Search for the cell housing the specified text and yield its [x, y] center coordinate. 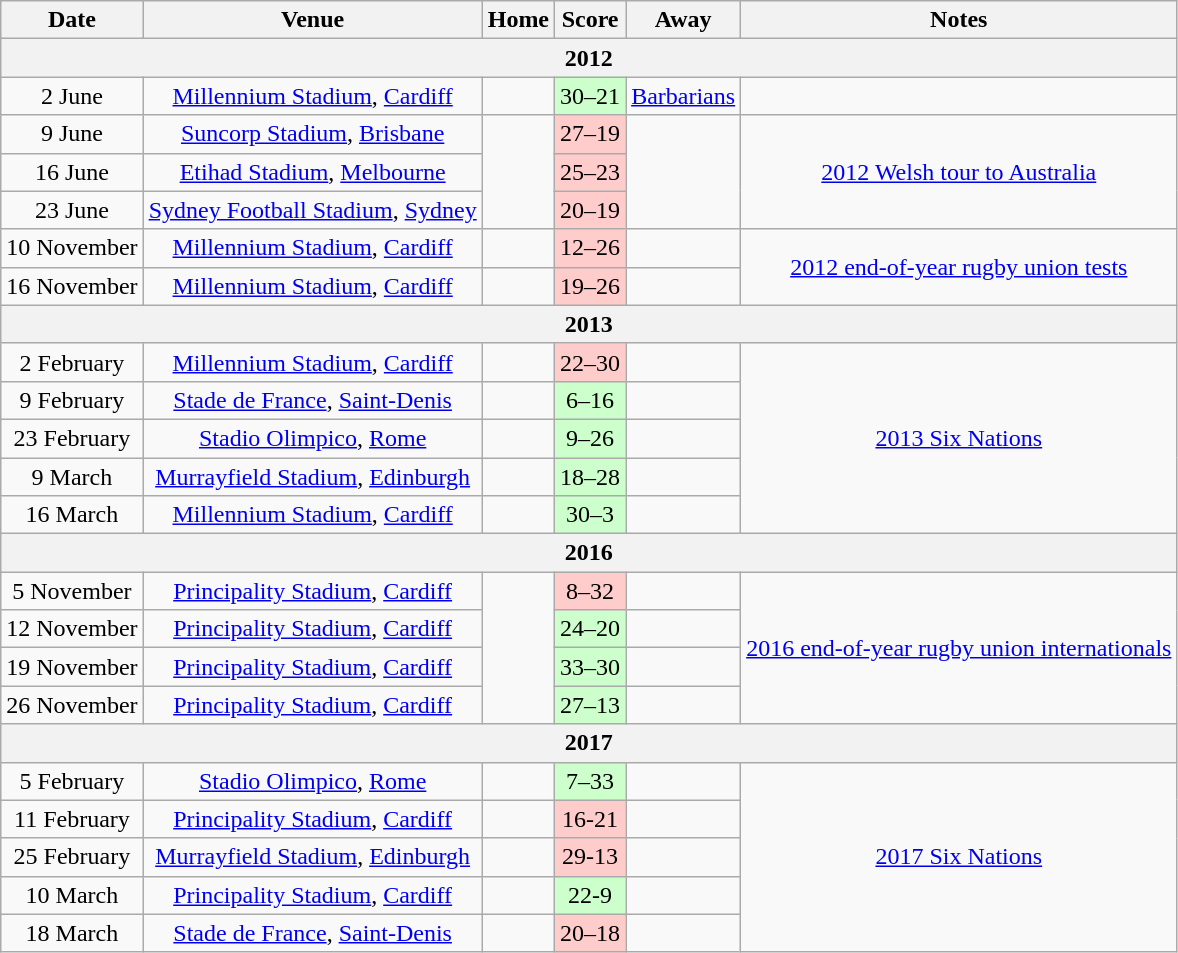
26 November [72, 705]
2013 [589, 324]
30–3 [590, 515]
16 March [72, 515]
8–32 [590, 591]
12 November [72, 629]
2012 end-of-year rugby union tests [959, 267]
30–21 [590, 96]
12–26 [590, 248]
29-13 [590, 857]
25–23 [590, 172]
9 June [72, 134]
22–30 [590, 362]
10 November [72, 248]
23 June [72, 210]
18 March [72, 933]
11 February [72, 819]
Notes [959, 20]
9 February [72, 400]
10 March [72, 895]
2016 [589, 553]
2012 [589, 58]
23 February [72, 438]
20–19 [590, 210]
2 February [72, 362]
9 March [72, 477]
16-21 [590, 819]
Home [518, 20]
2017 [589, 743]
Suncorp Stadium, Brisbane [312, 134]
16 November [72, 286]
Sydney Football Stadium, Sydney [312, 210]
24–20 [590, 629]
5 February [72, 781]
19–26 [590, 286]
9–26 [590, 438]
2012 Welsh tour to Australia [959, 172]
2016 end-of-year rugby union internationals [959, 648]
Etihad Stadium, Melbourne [312, 172]
27–13 [590, 705]
19 November [72, 667]
18–28 [590, 477]
20–18 [590, 933]
2013 Six Nations [959, 438]
Venue [312, 20]
Score [590, 20]
16 June [72, 172]
22-9 [590, 895]
Barbarians [684, 96]
33–30 [590, 667]
25 February [72, 857]
Date [72, 20]
5 November [72, 591]
7–33 [590, 781]
27–19 [590, 134]
2017 Six Nations [959, 857]
6–16 [590, 400]
Away [684, 20]
2 June [72, 96]
